Return the (X, Y) coordinate for the center point of the cell that contains the specified text.  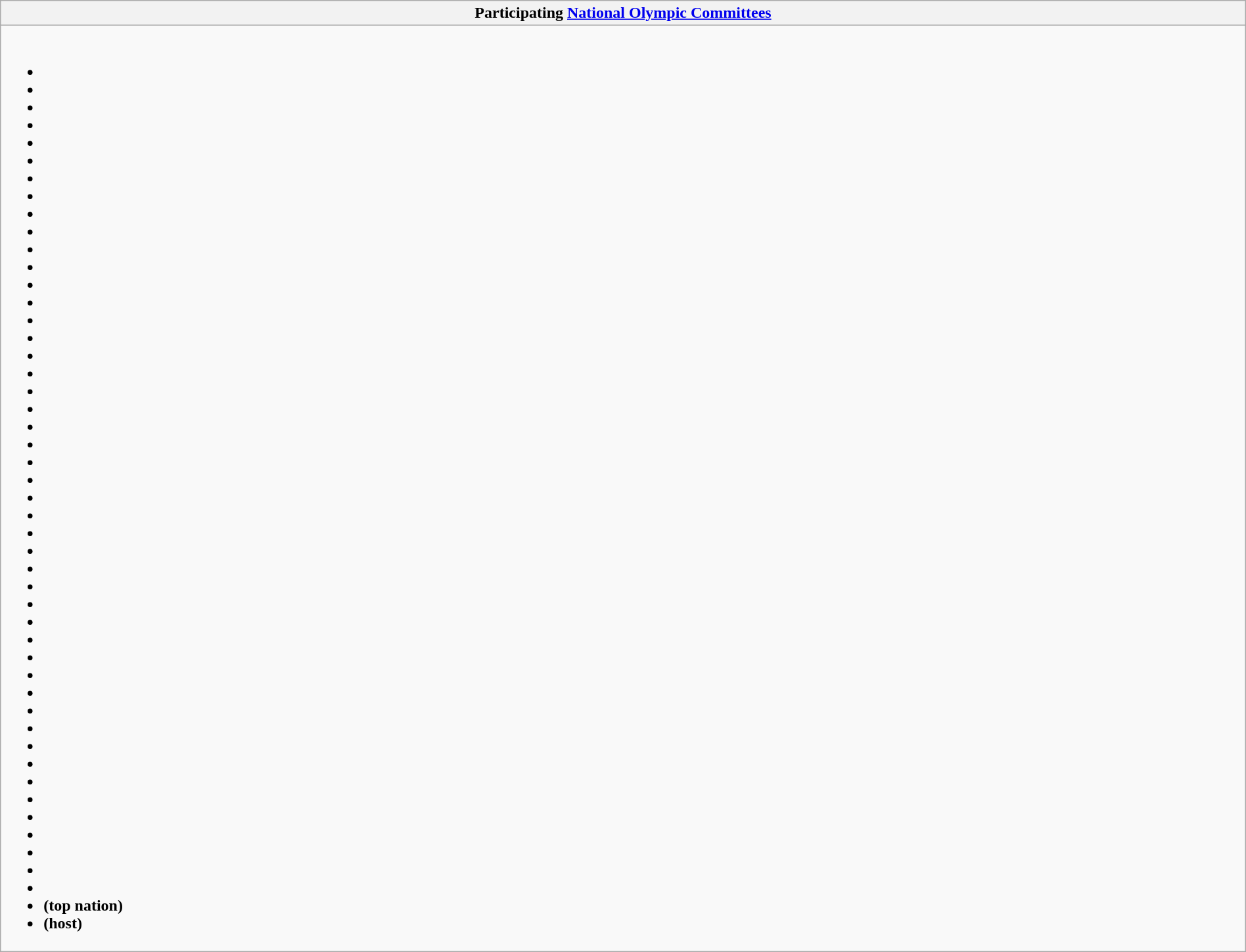
Participating National Olympic Committees (623, 13)
(top nation) (host) (623, 489)
